Scan for the cell matching the given text and deliver its [X, Y] coordinate at center. 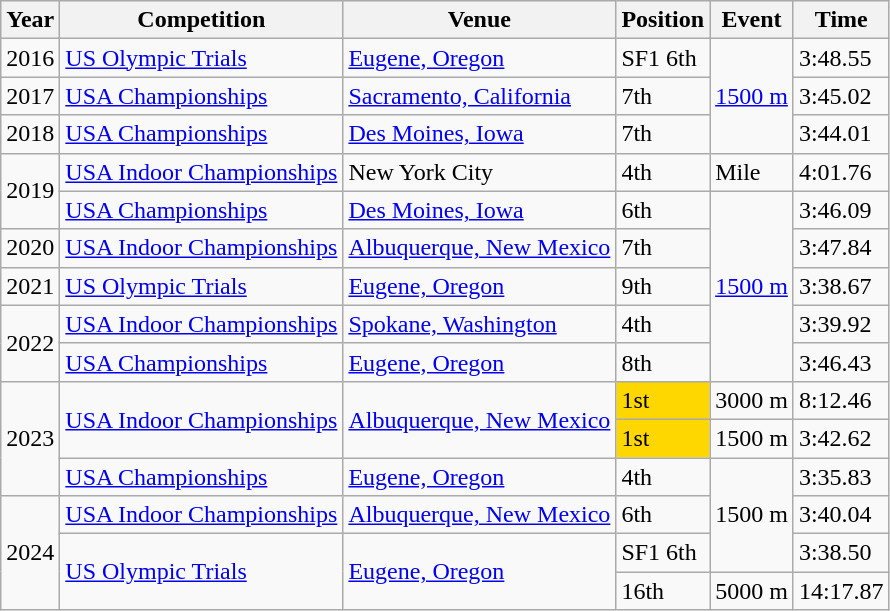
3:40.04 [841, 515]
Event [752, 20]
8:12.46 [841, 400]
2024 [30, 553]
3:46.43 [841, 362]
3:46.09 [841, 210]
2023 [30, 438]
16th [663, 591]
3:44.01 [841, 134]
3:42.62 [841, 438]
Position [663, 20]
3000 m [752, 400]
2020 [30, 248]
3:48.55 [841, 58]
2018 [30, 134]
3:38.67 [841, 286]
5000 m [752, 591]
Time [841, 20]
Spokane, Washington [480, 324]
New York City [480, 172]
3:35.83 [841, 477]
Competition [202, 20]
2017 [30, 96]
3:45.02 [841, 96]
8th [663, 362]
2022 [30, 343]
Sacramento, California [480, 96]
3:38.50 [841, 553]
Year [30, 20]
3:47.84 [841, 248]
2016 [30, 58]
Mile [752, 172]
2019 [30, 191]
Venue [480, 20]
3:39.92 [841, 324]
4:01.76 [841, 172]
2021 [30, 286]
14:17.87 [841, 591]
9th [663, 286]
